Extract the [X, Y] coordinate from the center of the cell holding the provided text.  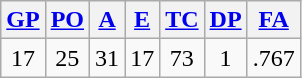
TC [182, 20]
73 [182, 58]
PO [67, 20]
FA [274, 20]
31 [108, 58]
.767 [274, 58]
25 [67, 58]
GP [23, 20]
E [142, 20]
DP [226, 20]
1 [226, 58]
A [108, 20]
